Locate the cell with the specified text and output its (x, y) center coordinate. 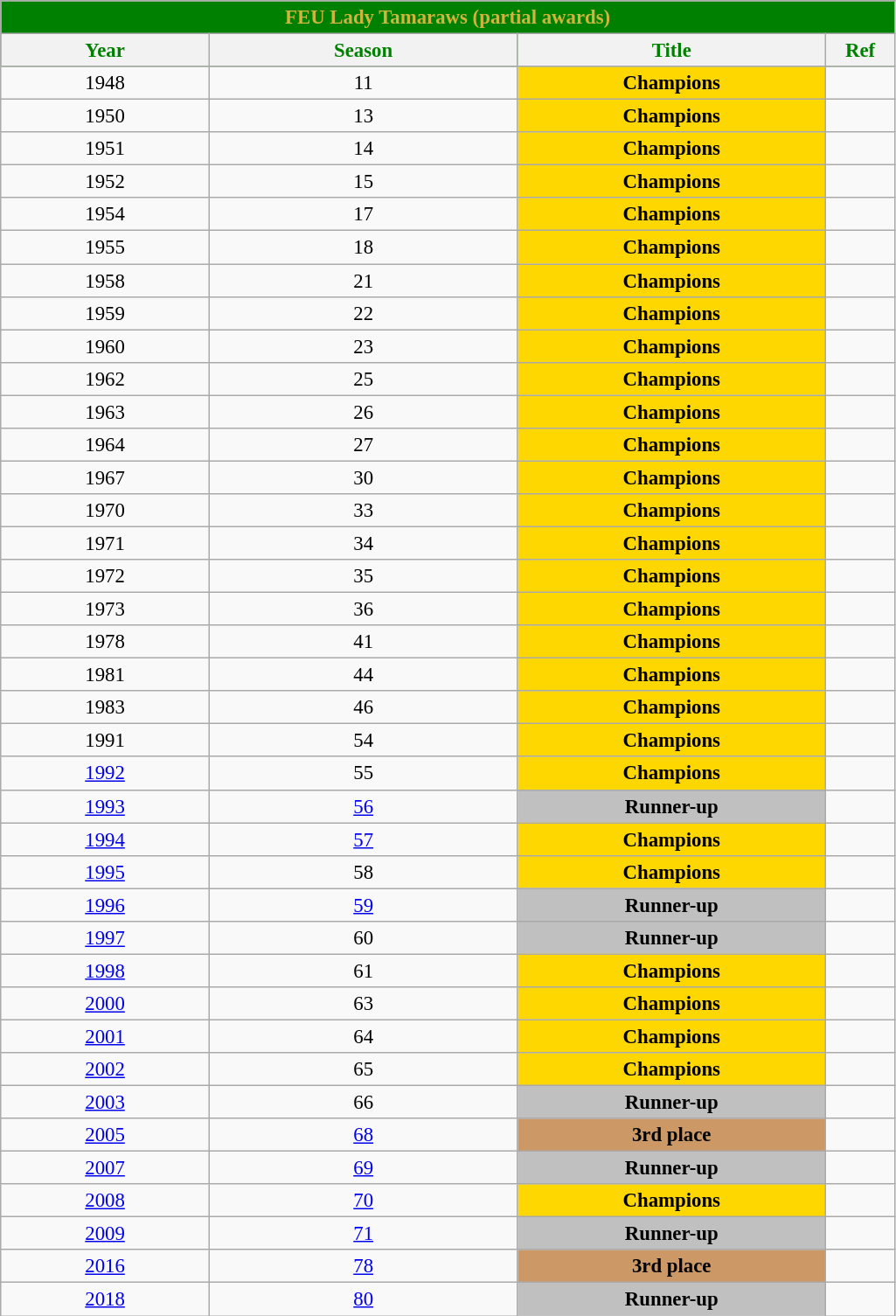
1978 (105, 642)
1996 (105, 905)
1995 (105, 872)
2003 (105, 1103)
1994 (105, 839)
1970 (105, 511)
57 (364, 839)
18 (364, 247)
61 (364, 971)
30 (364, 477)
34 (364, 543)
2000 (105, 1004)
21 (364, 281)
33 (364, 511)
Year (105, 51)
1992 (105, 774)
Ref (860, 51)
41 (364, 642)
56 (364, 806)
1997 (105, 938)
2008 (105, 1201)
69 (364, 1168)
63 (364, 1004)
13 (364, 116)
Season (364, 51)
60 (364, 938)
1981 (105, 675)
46 (364, 707)
1948 (105, 83)
2016 (105, 1267)
78 (364, 1267)
70 (364, 1201)
1960 (105, 346)
15 (364, 182)
2007 (105, 1168)
1964 (105, 445)
2018 (105, 1299)
2005 (105, 1135)
36 (364, 609)
1958 (105, 281)
23 (364, 346)
1971 (105, 543)
1952 (105, 182)
54 (364, 741)
66 (364, 1103)
1955 (105, 247)
1962 (105, 379)
71 (364, 1234)
59 (364, 905)
11 (364, 83)
1963 (105, 412)
27 (364, 445)
2001 (105, 1036)
1951 (105, 149)
22 (364, 313)
80 (364, 1299)
68 (364, 1135)
25 (364, 379)
44 (364, 675)
1954 (105, 214)
55 (364, 774)
FEU Lady Tamaraws (partial awards) (448, 17)
17 (364, 214)
65 (364, 1069)
1998 (105, 971)
1983 (105, 707)
26 (364, 412)
35 (364, 576)
1959 (105, 313)
1950 (105, 116)
1967 (105, 477)
64 (364, 1036)
58 (364, 872)
1991 (105, 741)
1972 (105, 576)
14 (364, 149)
Title (671, 51)
1973 (105, 609)
1993 (105, 806)
2009 (105, 1234)
2002 (105, 1069)
